Return (x, y) of the center of cell containing provided text 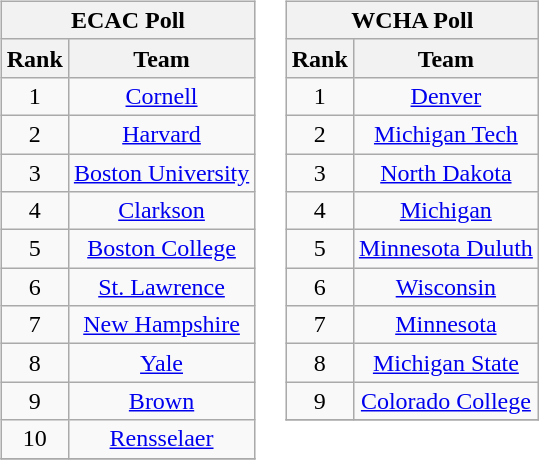
Michigan State (446, 363)
Minnesota Duluth (446, 249)
Denver (446, 96)
Boston College (161, 249)
Colorado College (446, 401)
Harvard (161, 134)
Michigan Tech (446, 134)
Rensselaer (161, 439)
Cornell (161, 96)
New Hampshire (161, 325)
Yale (161, 363)
Boston University (161, 173)
Michigan (446, 211)
Minnesota (446, 325)
North Dakota (446, 173)
WCHA Poll (412, 20)
10 (34, 439)
Clarkson (161, 211)
St. Lawrence (161, 287)
Wisconsin (446, 287)
Brown (161, 401)
ECAC Poll (128, 20)
